Pinpoint the cell where the given text exists, returning its [X, Y] midpoint coordinate. 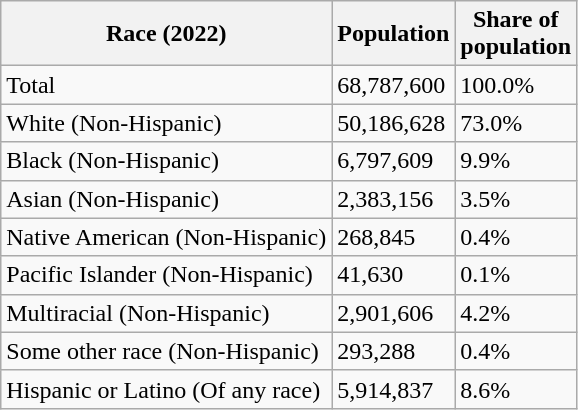
Pacific Islander (Non-Hispanic) [166, 275]
50,186,628 [394, 123]
3.5% [516, 199]
8.6% [516, 389]
Hispanic or Latino (Of any race) [166, 389]
Multiracial (Non-Hispanic) [166, 313]
100.0% [516, 85]
9.9% [516, 161]
68,787,600 [394, 85]
Black (Non-Hispanic) [166, 161]
Native American (Non-Hispanic) [166, 237]
Asian (Non-Hispanic) [166, 199]
Race (2022) [166, 34]
293,288 [394, 351]
268,845 [394, 237]
Share of population [516, 34]
2,901,606 [394, 313]
Total [166, 85]
4.2% [516, 313]
73.0% [516, 123]
Some other race (Non-Hispanic) [166, 351]
Population [394, 34]
5,914,837 [394, 389]
White (Non-Hispanic) [166, 123]
6,797,609 [394, 161]
41,630 [394, 275]
0.1% [516, 275]
2,383,156 [394, 199]
